Output the [X, Y] coordinate of the center of the cell containing the given text.  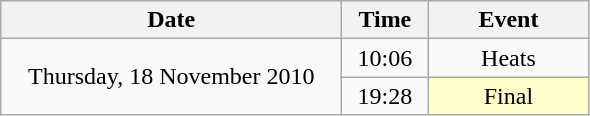
19:28 [385, 96]
Time [385, 20]
Date [172, 20]
Heats [508, 58]
Thursday, 18 November 2010 [172, 77]
10:06 [385, 58]
Final [508, 96]
Event [508, 20]
